Scan for the cell matching the given text and deliver its (x, y) coordinate at center. 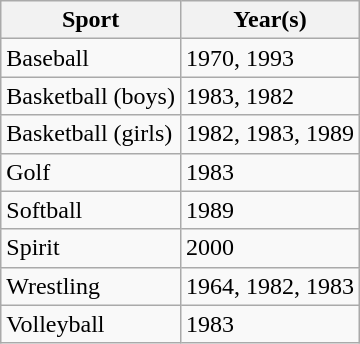
Golf (91, 172)
Wrestling (91, 286)
1964, 1982, 1983 (270, 286)
1983, 1982 (270, 96)
Softball (91, 210)
Basketball (boys) (91, 96)
1989 (270, 210)
Year(s) (270, 20)
1982, 1983, 1989 (270, 134)
Sport (91, 20)
Baseball (91, 58)
Volleyball (91, 324)
1970, 1993 (270, 58)
Spirit (91, 248)
2000 (270, 248)
Basketball (girls) (91, 134)
